Provide the [x, y] coordinate of the cell's center where the given text is located.  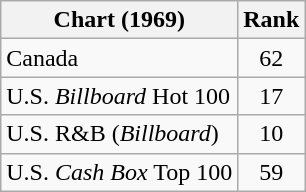
U.S. R&B (Billboard) [120, 134]
59 [272, 172]
Chart (1969) [120, 20]
17 [272, 96]
U.S. Cash Box Top 100 [120, 172]
U.S. Billboard Hot 100 [120, 96]
10 [272, 134]
62 [272, 58]
Rank [272, 20]
Canada [120, 58]
